For the text-containing cell, return its midpoint in [x, y] coordinate format. 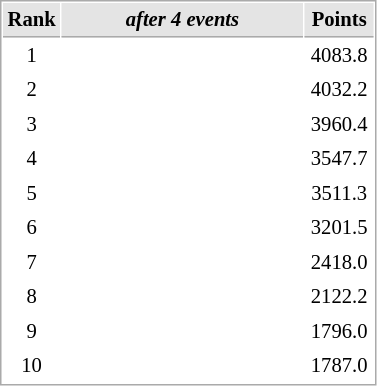
2 [32, 90]
5 [32, 194]
8 [32, 296]
1787.0 [340, 366]
3547.7 [340, 158]
6 [32, 228]
4 [32, 158]
1 [32, 56]
9 [32, 332]
3511.3 [340, 194]
1796.0 [340, 332]
4083.8 [340, 56]
3201.5 [340, 228]
3960.4 [340, 124]
Rank [32, 20]
3 [32, 124]
10 [32, 366]
Points [340, 20]
after 4 events [183, 20]
7 [32, 262]
4032.2 [340, 90]
2418.0 [340, 262]
2122.2 [340, 296]
